Locate the cell with the specified text and output its [x, y] center coordinate. 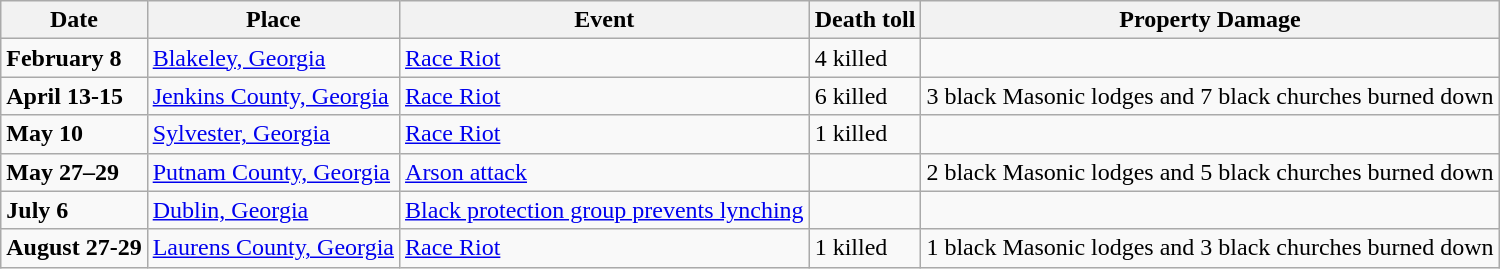
Dublin, Georgia [273, 210]
Death toll [865, 20]
May 27–29 [74, 172]
April 13-15 [74, 96]
1 black Masonic lodges and 3 black churches burned down [1210, 248]
Blakeley, Georgia [273, 58]
Property Damage [1210, 20]
6 killed [865, 96]
4 killed [865, 58]
Date [74, 20]
Sylvester, Georgia [273, 134]
Arson attack [605, 172]
Jenkins County, Georgia [273, 96]
July 6 [74, 210]
February 8 [74, 58]
May 10 [74, 134]
Laurens County, Georgia [273, 248]
Place [273, 20]
Putnam County, Georgia [273, 172]
3 black Masonic lodges and 7 black churches burned down [1210, 96]
August 27-29 [74, 248]
2 black Masonic lodges and 5 black churches burned down [1210, 172]
Event [605, 20]
Black protection group prevents lynching [605, 210]
